Scan for the cell matching the given text and deliver its [x, y] coordinate at center. 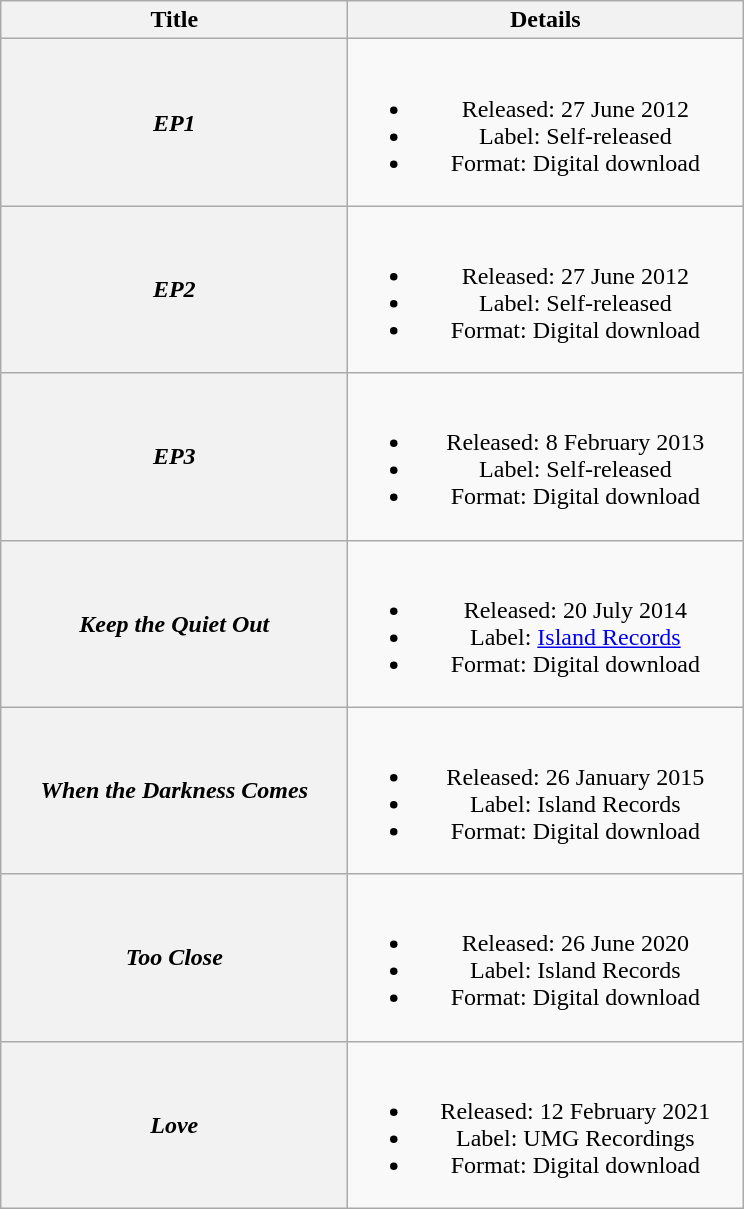
Keep the Quiet Out [174, 624]
Love [174, 1124]
Details [546, 20]
Released: 26 January 2015Label: Island RecordsFormat: Digital download [546, 790]
EP2 [174, 290]
Title [174, 20]
Released: 20 July 2014Label: Island RecordsFormat: Digital download [546, 624]
EP1 [174, 122]
Released: 26 June 2020Label: Island RecordsFormat: Digital download [546, 958]
Released: 12 February 2021Label: UMG RecordingsFormat: Digital download [546, 1124]
Released: 8 February 2013Label: Self-releasedFormat: Digital download [546, 456]
Too Close [174, 958]
EP3 [174, 456]
When the Darkness Comes [174, 790]
